From the cell containing the given text, extract its center point as [X, Y] coordinate. 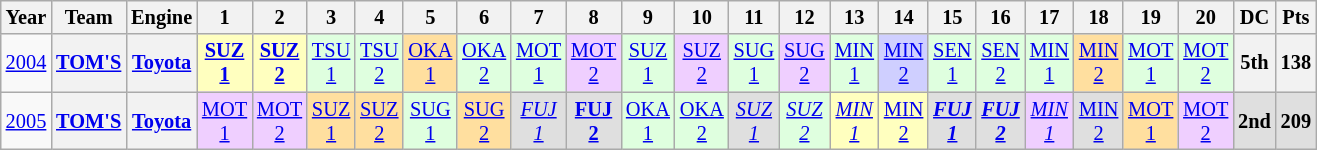
10 [702, 17]
5 [430, 17]
15 [952, 17]
4 [379, 17]
SEN2 [1000, 63]
3 [331, 17]
9 [648, 17]
17 [1050, 17]
12 [804, 17]
1 [224, 17]
Team [88, 17]
20 [1206, 17]
DC [1254, 17]
TSU2 [379, 63]
18 [1098, 17]
Year [26, 17]
14 [904, 17]
TSU1 [331, 63]
19 [1150, 17]
138 [1296, 63]
Engine [162, 17]
Pts [1296, 17]
SEN1 [952, 63]
2 [280, 17]
2005 [26, 121]
7 [538, 17]
6 [484, 17]
16 [1000, 17]
2nd [1254, 121]
11 [754, 17]
2004 [26, 63]
8 [594, 17]
209 [1296, 121]
13 [854, 17]
5th [1254, 63]
